Pinpoint the cell where the given text exists, returning its [x, y] midpoint coordinate. 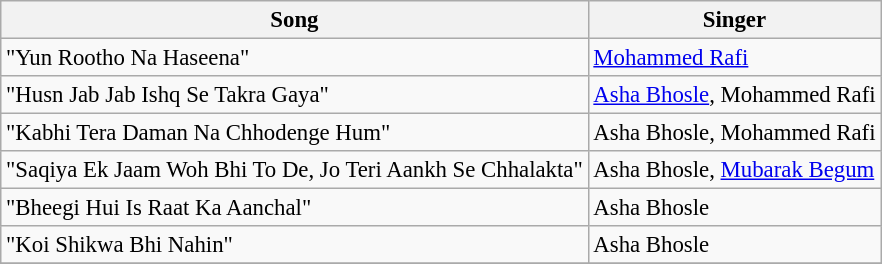
"Kabhi Tera Daman Na Chhodenge Hum" [294, 133]
"Koi Shikwa Bhi Nahin" [294, 245]
"Saqiya Ek Jaam Woh Bhi To De, Jo Teri Aankh Se Chhalakta" [294, 170]
Mohammed Rafi [734, 58]
Song [294, 20]
Asha Bhosle, Mubarak Begum [734, 170]
Singer [734, 20]
"Yun Rootho Na Haseena" [294, 58]
"Husn Jab Jab Ishq Se Takra Gaya" [294, 95]
"Bheegi Hui Is Raat Ka Aanchal" [294, 208]
